Pinpoint the cell where the given text exists, returning its (X, Y) midpoint coordinate. 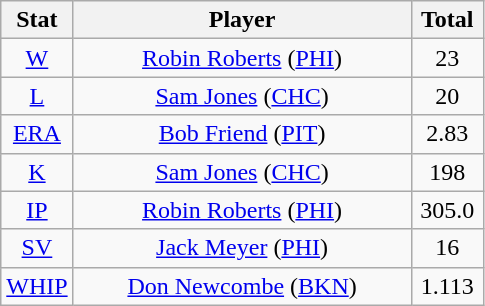
Total (447, 20)
K (37, 172)
16 (447, 248)
198 (447, 172)
IP (37, 210)
Player (242, 20)
23 (447, 58)
L (37, 96)
SV (37, 248)
WHIP (37, 286)
20 (447, 96)
Bob Friend (PIT) (242, 134)
ERA (37, 134)
305.0 (447, 210)
Jack Meyer (PHI) (242, 248)
1.113 (447, 286)
2.83 (447, 134)
W (37, 58)
Stat (37, 20)
Don Newcombe (BKN) (242, 286)
